Identify which cell holds the provided text, then report its [x, y] central coordinate. 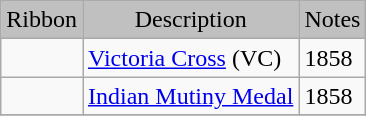
Victoria Cross (VC) [190, 58]
Description [190, 20]
Notes [332, 20]
Ribbon [42, 20]
Indian Mutiny Medal [190, 96]
